Pinpoint the cell where the given text exists, returning its [X, Y] midpoint coordinate. 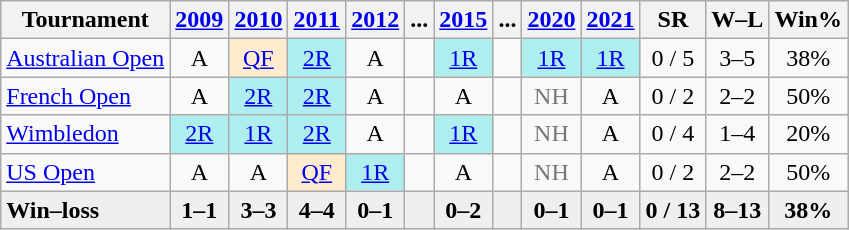
2020 [552, 20]
8–13 [738, 210]
1–1 [200, 210]
Wimbledon [86, 134]
W–L [738, 20]
2011 [317, 20]
SR [673, 20]
Win–loss [86, 210]
Tournament [86, 20]
Win% [808, 20]
2009 [200, 20]
2010 [258, 20]
1–4 [738, 134]
0 / 5 [673, 58]
3–5 [738, 58]
2012 [376, 20]
20% [808, 134]
3–3 [258, 210]
2021 [610, 20]
4–4 [317, 210]
0 / 13 [673, 210]
2015 [464, 20]
French Open [86, 96]
0–2 [464, 210]
Australian Open [86, 58]
0 / 4 [673, 134]
US Open [86, 172]
